Return (X, Y) of the center of cell containing provided text 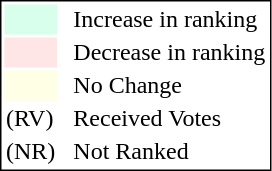
Increase in ranking (170, 19)
Decrease in ranking (170, 53)
Not Ranked (170, 151)
(NR) (30, 151)
Received Votes (170, 119)
(RV) (30, 119)
No Change (170, 85)
